Extract the [x, y] coordinate from the center of the cell holding the provided text.  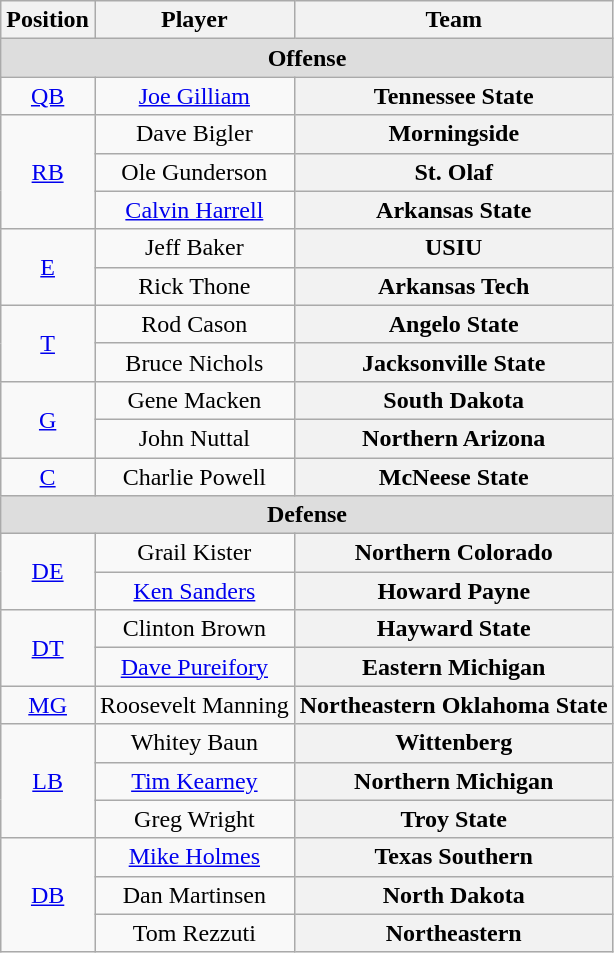
Northern Colorado [454, 553]
Dave Bigler [194, 134]
South Dakota [454, 400]
MG [48, 705]
St. Olaf [454, 172]
Player [194, 20]
Calvin Harrell [194, 210]
T [48, 343]
Jacksonville State [454, 362]
Rod Cason [194, 324]
Morningside [454, 134]
QB [48, 96]
Tim Kearney [194, 781]
Rick Thone [194, 286]
Team [454, 20]
Charlie Powell [194, 477]
Arkansas Tech [454, 286]
Tennessee State [454, 96]
Mike Holmes [194, 857]
Dave Pureifory [194, 667]
G [48, 419]
Jeff Baker [194, 248]
Clinton Brown [194, 629]
LB [48, 781]
C [48, 477]
Bruce Nichols [194, 362]
DB [48, 895]
Defense [307, 515]
North Dakota [454, 895]
Arkansas State [454, 210]
RB [48, 172]
Troy State [454, 819]
Angelo State [454, 324]
Position [48, 20]
Roosevelt Manning [194, 705]
Tom Rezzuti [194, 933]
Gene Macken [194, 400]
Offense [307, 58]
Texas Southern [454, 857]
John Nuttal [194, 438]
USIU [454, 248]
Eastern Michigan [454, 667]
Wittenberg [454, 743]
Ole Gunderson [194, 172]
Northeastern [454, 933]
Hayward State [454, 629]
Ken Sanders [194, 591]
DE [48, 572]
Howard Payne [454, 591]
Greg Wright [194, 819]
Joe Gilliam [194, 96]
Northern Arizona [454, 438]
Northern Michigan [454, 781]
E [48, 267]
McNeese State [454, 477]
DT [48, 648]
Grail Kister [194, 553]
Whitey Baun [194, 743]
Dan Martinsen [194, 895]
Northeastern Oklahoma State [454, 705]
